For the text-containing cell, return its midpoint in [x, y] coordinate format. 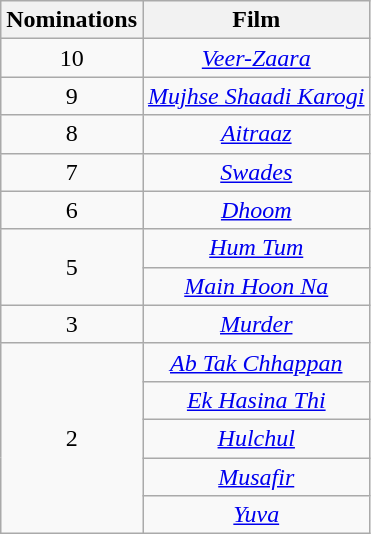
Main Hoon Na [256, 286]
9 [72, 96]
Aitraaz [256, 134]
Veer-Zaara [256, 58]
Yuva [256, 515]
Musafir [256, 477]
3 [72, 324]
8 [72, 134]
7 [72, 172]
10 [72, 58]
2 [72, 438]
Ek Hasina Thi [256, 400]
Swades [256, 172]
6 [72, 210]
Ab Tak Chhappan [256, 362]
Film [256, 20]
5 [72, 267]
Hulchul [256, 438]
Hum Tum [256, 248]
Dhoom [256, 210]
Mujhse Shaadi Karogi [256, 96]
Murder [256, 324]
Nominations [72, 20]
